Capture the cell that displays the provided text and extract its [x, y] central coordinate. 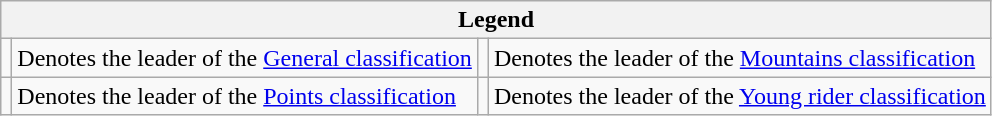
Denotes the leader of the Young rider classification [740, 96]
Denotes the leader of the General classification [245, 58]
Denotes the leader of the Mountains classification [740, 58]
Denotes the leader of the Points classification [245, 96]
Legend [496, 20]
